From the cell containing the given text, extract its center point as (X, Y) coordinate. 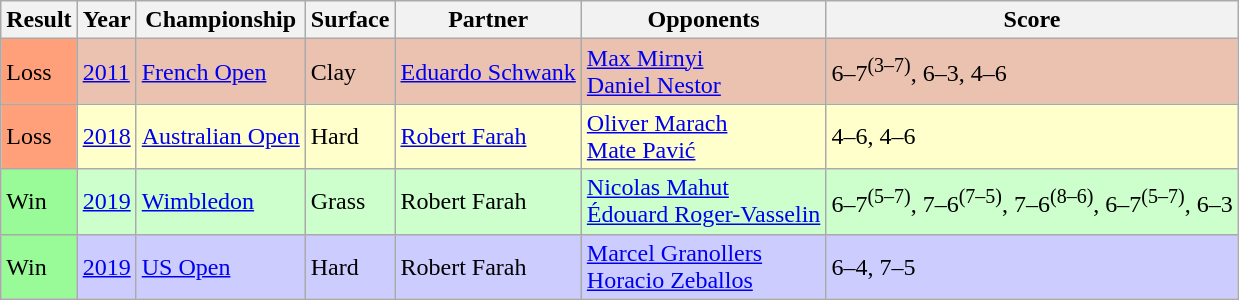
French Open (220, 72)
2011 (106, 72)
Partner (488, 20)
US Open (220, 266)
6–7(5–7), 7–6(7–5), 7–6(8–6), 6–7(5–7), 6–3 (1032, 202)
Result (39, 20)
Wimbledon (220, 202)
Grass (350, 202)
Championship (220, 20)
Australian Open (220, 136)
6–7(3–7), 6–3, 4–6 (1032, 72)
Opponents (704, 20)
Nicolas Mahut Édouard Roger-Vasselin (704, 202)
Surface (350, 20)
Year (106, 20)
6–4, 7–5 (1032, 266)
Oliver Marach Mate Pavić (704, 136)
Clay (350, 72)
Max Mirnyi Daniel Nestor (704, 72)
2018 (106, 136)
Eduardo Schwank (488, 72)
4–6, 4–6 (1032, 136)
Marcel Granollers Horacio Zeballos (704, 266)
Score (1032, 20)
